Pinpoint the cell where the given text exists, returning its [x, y] midpoint coordinate. 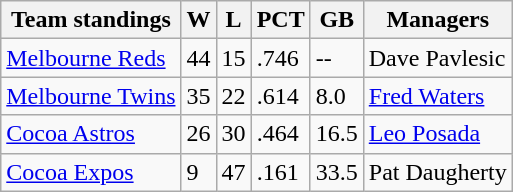
Fred Waters [438, 96]
.746 [280, 58]
GB [336, 20]
Melbourne Reds [91, 58]
Melbourne Twins [91, 96]
L [234, 20]
26 [198, 134]
8.0 [336, 96]
Dave Pavlesic [438, 58]
Team standings [91, 20]
9 [198, 172]
.614 [280, 96]
Pat Daugherty [438, 172]
Leo Posada [438, 134]
Managers [438, 20]
.464 [280, 134]
16.5 [336, 134]
22 [234, 96]
PCT [280, 20]
.161 [280, 172]
35 [198, 96]
47 [234, 172]
Cocoa Astros [91, 134]
Cocoa Expos [91, 172]
44 [198, 58]
33.5 [336, 172]
30 [234, 134]
-- [336, 58]
15 [234, 58]
W [198, 20]
